Scan for the cell matching the given text and deliver its [x, y] coordinate at center. 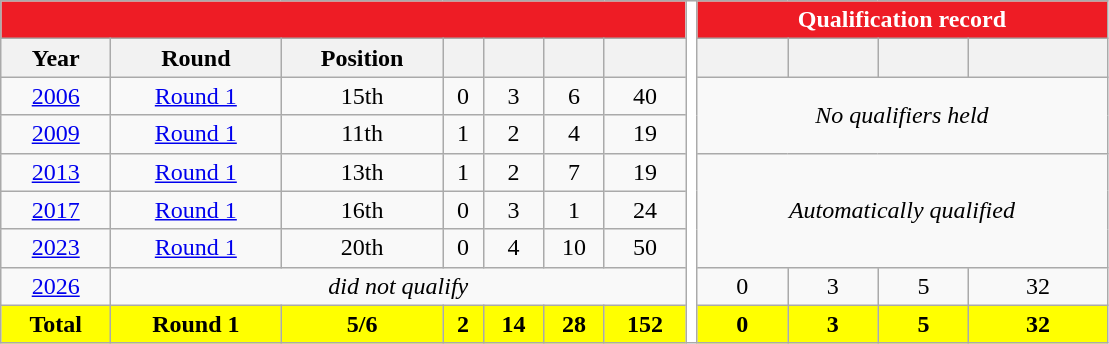
Automatically qualified [902, 210]
2017 [56, 210]
2026 [56, 286]
2006 [56, 96]
11th [362, 134]
Year [56, 58]
15th [362, 96]
20th [362, 248]
2013 [56, 172]
Round [196, 58]
7 [574, 172]
Qualification record [902, 20]
Position [362, 58]
28 [574, 324]
10 [574, 248]
14 [514, 324]
No qualifiers held [902, 115]
152 [644, 324]
16th [362, 210]
Total [56, 324]
did not qualify [398, 286]
13th [362, 172]
6 [574, 96]
50 [644, 248]
2009 [56, 134]
24 [644, 210]
40 [644, 96]
2023 [56, 248]
5/6 [362, 324]
